Find where the given text appears and provide that cell's center as (x, y) coordinate. 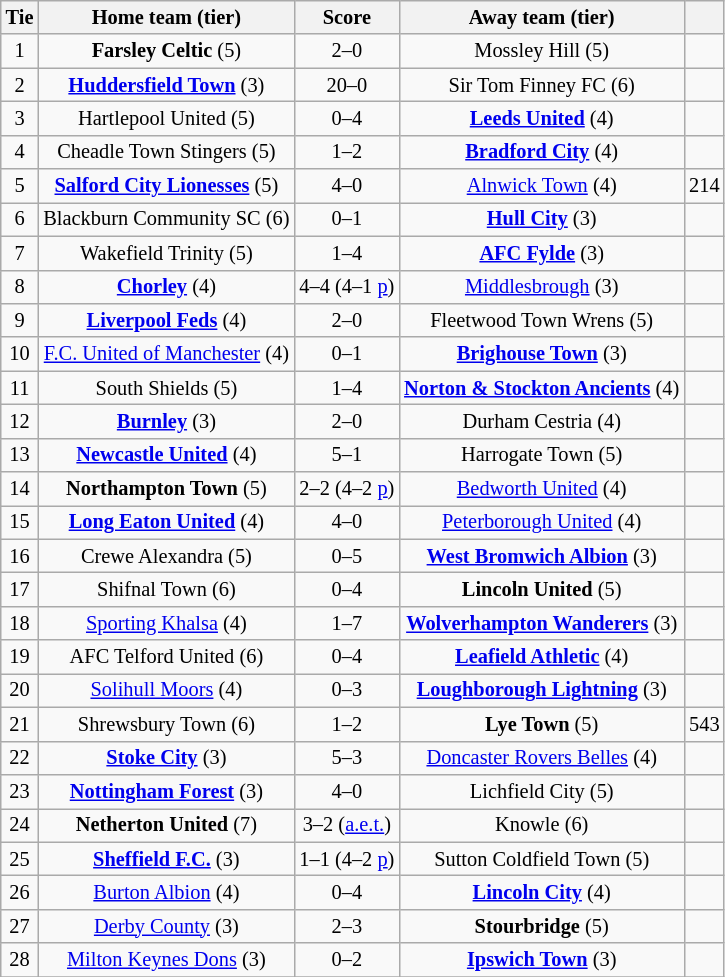
Farsley Celtic (5) (166, 51)
Knowle (6) (542, 825)
17 (20, 589)
F.C. United of Manchester (4) (166, 354)
Durham Cestria (4) (542, 421)
11 (20, 388)
1–7 (346, 623)
5–1 (346, 455)
28 (20, 960)
2–3 (346, 926)
Milton Keynes Dons (3) (166, 960)
West Bromwich Albion (3) (542, 556)
7 (20, 253)
Shifnal Town (6) (166, 589)
26 (20, 892)
Score (346, 17)
Bradford City (4) (542, 152)
Away team (tier) (542, 17)
3–2 (a.e.t.) (346, 825)
Huddersfield Town (3) (166, 85)
Northampton Town (5) (166, 489)
8 (20, 287)
Hull City (3) (542, 219)
Liverpool Feds (4) (166, 320)
25 (20, 859)
16 (20, 556)
24 (20, 825)
0–3 (346, 690)
Fleetwood Town Wrens (5) (542, 320)
1 (20, 51)
13 (20, 455)
AFC Fylde (3) (542, 253)
Newcastle United (4) (166, 455)
2 (20, 85)
Ipswich Town (3) (542, 960)
Burton Albion (4) (166, 892)
Crewe Alexandra (5) (166, 556)
5 (20, 186)
Wolverhampton Wanderers (3) (542, 623)
Stourbridge (5) (542, 926)
Doncaster Rovers Belles (4) (542, 758)
21 (20, 724)
Home team (tier) (166, 17)
6 (20, 219)
Brighouse Town (3) (542, 354)
10 (20, 354)
Stoke City (3) (166, 758)
Leafield Athletic (4) (542, 657)
AFC Telford United (6) (166, 657)
Netherton United (7) (166, 825)
3 (20, 118)
4 (20, 152)
Shrewsbury Town (6) (166, 724)
Sir Tom Finney FC (6) (542, 85)
Hartlepool United (5) (166, 118)
20 (20, 690)
Sheffield F.C. (3) (166, 859)
Middlesbrough (3) (542, 287)
18 (20, 623)
Mossley Hill (5) (542, 51)
2–2 (4–2 p) (346, 489)
Solihull Moors (4) (166, 690)
0–2 (346, 960)
4–4 (4–1 p) (346, 287)
Long Eaton United (4) (166, 522)
Lincoln City (4) (542, 892)
Lye Town (5) (542, 724)
22 (20, 758)
Sporting Khalsa (4) (166, 623)
Leeds United (4) (542, 118)
1–1 (4–2 p) (346, 859)
214 (704, 186)
Harrogate Town (5) (542, 455)
Salford City Lionesses (5) (166, 186)
Wakefield Trinity (5) (166, 253)
12 (20, 421)
Blackburn Community SC (6) (166, 219)
Sutton Coldfield Town (5) (542, 859)
Nottingham Forest (3) (166, 791)
Norton & Stockton Ancients (4) (542, 388)
Bedworth United (4) (542, 489)
Cheadle Town Stingers (5) (166, 152)
0–5 (346, 556)
23 (20, 791)
Peterborough United (4) (542, 522)
Alnwick Town (4) (542, 186)
543 (704, 724)
Chorley (4) (166, 287)
Derby County (3) (166, 926)
Burnley (3) (166, 421)
Lincoln United (5) (542, 589)
Loughborough Lightning (3) (542, 690)
Tie (20, 17)
27 (20, 926)
19 (20, 657)
14 (20, 489)
20–0 (346, 85)
9 (20, 320)
South Shields (5) (166, 388)
5–3 (346, 758)
Lichfield City (5) (542, 791)
15 (20, 522)
